Detect which cell encompasses the target text, then output its [x, y] center coordinate. 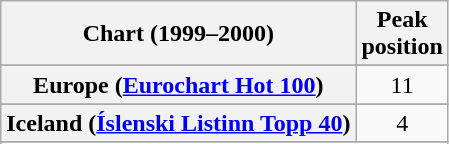
4 [402, 123]
Peakposition [402, 34]
Iceland (Íslenski Listinn Topp 40) [178, 123]
11 [402, 85]
Europe (Eurochart Hot 100) [178, 85]
Chart (1999–2000) [178, 34]
